From the cell containing the given text, extract its center point as (X, Y) coordinate. 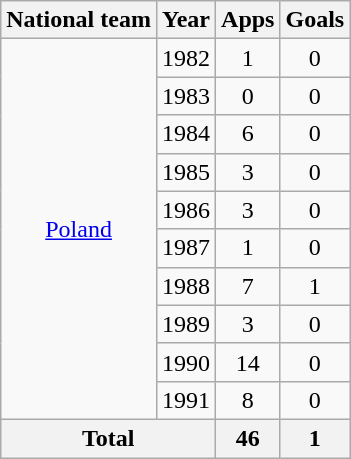
7 (248, 286)
Year (186, 20)
46 (248, 438)
1989 (186, 324)
14 (248, 362)
1988 (186, 286)
1983 (186, 96)
8 (248, 400)
National team (79, 20)
1987 (186, 248)
1985 (186, 172)
Goals (315, 20)
1990 (186, 362)
1982 (186, 58)
1986 (186, 210)
6 (248, 134)
1991 (186, 400)
1984 (186, 134)
Total (108, 438)
Apps (248, 20)
Poland (79, 230)
